Pinpoint the cell where the given text exists, returning its [X, Y] midpoint coordinate. 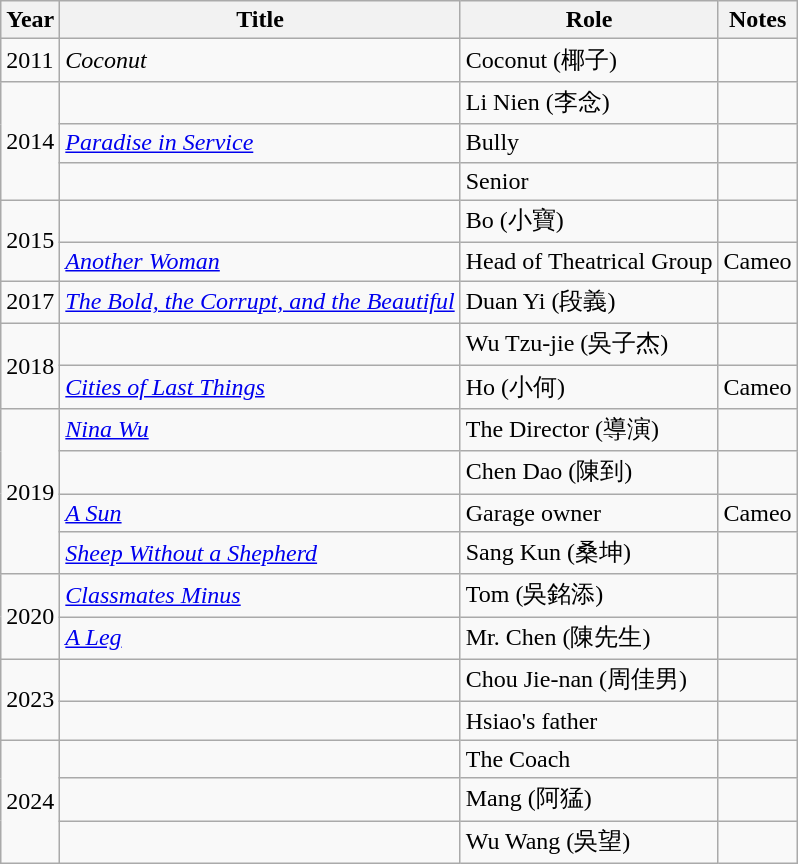
Garage owner [589, 513]
Bo (小寶) [589, 222]
Senior [589, 181]
2011 [30, 60]
The Bold, the Corrupt, and the Beautiful [260, 302]
Chen Dao (陳到) [589, 472]
The Coach [589, 759]
Head of Theatrical Group [589, 262]
Paradise in Service [260, 143]
Title [260, 20]
2020 [30, 616]
Nina Wu [260, 430]
2015 [30, 240]
Hsiao's father [589, 721]
2017 [30, 302]
2018 [30, 366]
2014 [30, 140]
Li Nien (李念) [589, 102]
Sheep Without a Shepherd [260, 554]
Wu Tzu-jie (吳子杰) [589, 344]
2019 [30, 491]
Tom (吳銘添) [589, 596]
A Sun [260, 513]
Coconut [260, 60]
Year [30, 20]
Sang Kun (桑坤) [589, 554]
Duan Yi (段義) [589, 302]
Mr. Chen (陳先生) [589, 638]
Cities of Last Things [260, 388]
Ho (小何) [589, 388]
Coconut (椰子) [589, 60]
Bully [589, 143]
2023 [30, 700]
Role [589, 20]
A Leg [260, 638]
2024 [30, 802]
The Director (導演) [589, 430]
Mang (阿猛) [589, 800]
Chou Jie-nan (周佳男) [589, 680]
Another Woman [260, 262]
Wu Wang (吳望) [589, 842]
Notes [758, 20]
Classmates Minus [260, 596]
